Find where the given text appears and provide that cell's center as (X, Y) coordinate. 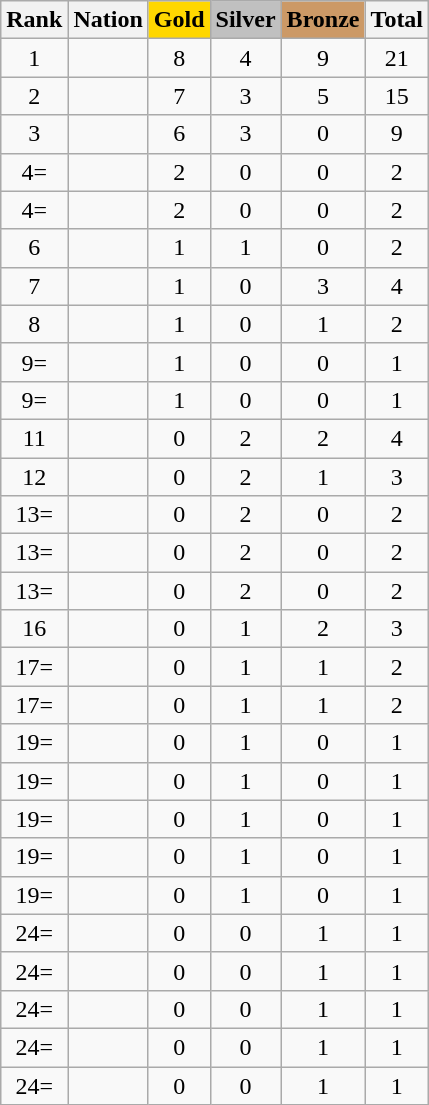
Nation (108, 20)
Gold (179, 20)
21 (397, 58)
Total (397, 20)
16 (34, 629)
Silver (246, 20)
11 (34, 438)
15 (397, 96)
Rank (34, 20)
Bronze (323, 20)
5 (323, 96)
12 (34, 477)
